Identify which cell holds the provided text, then report its (X, Y) central coordinate. 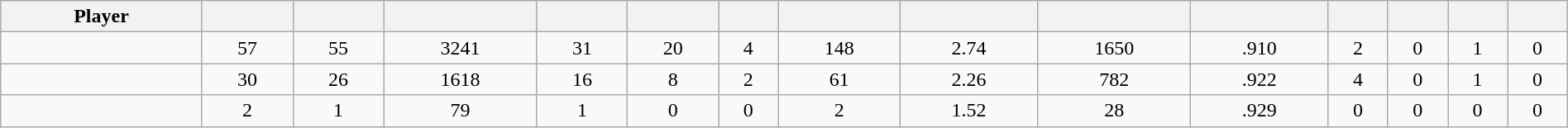
3241 (460, 48)
Player (101, 17)
2.74 (968, 48)
57 (247, 48)
16 (582, 79)
.929 (1260, 111)
782 (1115, 79)
55 (338, 48)
2.26 (968, 79)
79 (460, 111)
148 (839, 48)
31 (582, 48)
1.52 (968, 111)
20 (673, 48)
30 (247, 79)
1618 (460, 79)
1650 (1115, 48)
.910 (1260, 48)
26 (338, 79)
8 (673, 79)
61 (839, 79)
28 (1115, 111)
.922 (1260, 79)
